From the cell containing the given text, extract its center point as [x, y] coordinate. 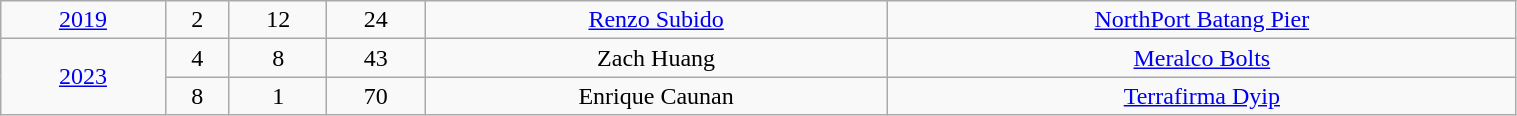
Renzo Subido [656, 20]
2023 [83, 77]
Enrique Caunan [656, 96]
2 [197, 20]
2019 [83, 20]
70 [376, 96]
24 [376, 20]
Zach Huang [656, 58]
1 [278, 96]
4 [197, 58]
43 [376, 58]
12 [278, 20]
Meralco Bolts [1202, 58]
NorthPort Batang Pier [1202, 20]
Terrafirma Dyip [1202, 96]
